Search for the cell housing the specified text and yield its (x, y) center coordinate. 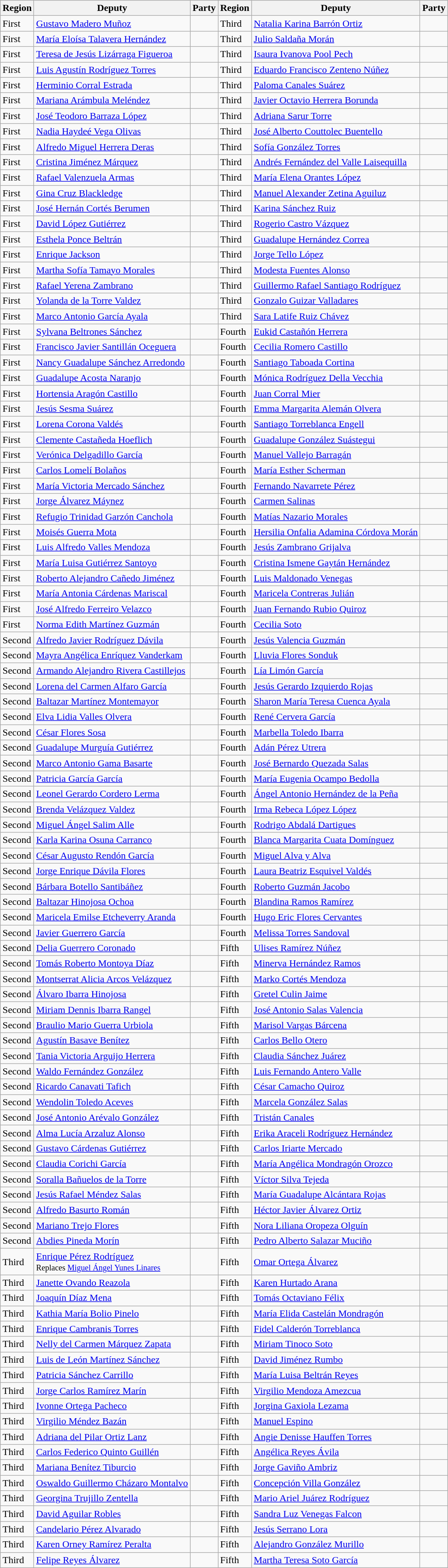
Miriam Dennis Ibarra Rangel (112, 1010)
Bárbara Botello Santibáñez (112, 886)
Melissa Torres Sandoval (336, 932)
Karen Orney Ramírez Peralta (112, 1545)
Martha Sofía Tamayo Morales (112, 270)
Concepción Villa González (336, 1483)
Enrique Pérez RodríguezReplaces Miguel Ángel Yunes Linares (112, 1262)
Jesús Gerardo Izquierdo Rojas (336, 686)
Clemente Castañeda Hoeflich (112, 439)
Luis Maldonado Venegas (336, 578)
Cecilia Romero Castillo (336, 347)
Guadalupe Hernández Correa (336, 239)
Manuel Espino (336, 1421)
Tania Victoria Arguijo Herrera (112, 1056)
Minerva Hernández Ramos (336, 964)
María Elida Castelán Mondragón (336, 1313)
Carlos Bello Otero (336, 1040)
Guadalupe Acosta Naranjo (112, 378)
María Elena Orantes López (336, 177)
Adriana del Pilar Ortiz Lanz (112, 1437)
Juan Corral Mier (336, 393)
Leonel Gerardo Cordero Lerma (112, 794)
José Teodoro Barraza López (112, 116)
Baltazar Martínez Montemayor (112, 702)
Armando Alejandro Rivera Castillejos (112, 670)
Jesús Serrano Lora (336, 1529)
David Jiménez Rumbo (336, 1360)
Miguel Alva y Alva (336, 855)
Isaura Ivanova Pool Pech (336, 54)
José Alfredo Ferreiro Velazco (112, 609)
Víctor Silva Tejeda (336, 1179)
Fernando Navarrete Pérez (336, 486)
Andrés Fernández del Valle Laisequilla (336, 162)
Marbella Toledo Ibarra (336, 732)
Tristán Canales (336, 1117)
Laura Beatriz Esquivel Valdés (336, 871)
Virgilio Mendoza Amezcua (336, 1390)
Elva Lidia Valles Olvera (112, 717)
María Luisa Beltrán Reyes (336, 1375)
María Victoria Mercado Sánchez (112, 486)
Patricia Sánchez Carrillo (112, 1375)
Oswaldo Guillermo Cházaro Montalvo (112, 1483)
Jesús Valencia Guzmán (336, 640)
María Eugenia Ocampo Bedolla (336, 779)
Paloma Canales Suárez (336, 85)
Alfredo Javier Rodríguez Dávila (112, 640)
Nadia Haydeé Vega Olivas (112, 131)
Martha Teresa Soto García (336, 1560)
Enrique Cambranis Torres (112, 1329)
José Antonio Salas Valencia (336, 1010)
Mónica Rodríguez Della Vecchia (336, 378)
David Aguilar Robles (112, 1514)
Waldo Fernández González (112, 1071)
Blanca Margarita Cuata Domínguez (336, 840)
Julio Saldaña Morán (336, 39)
Javier Octavio Herrera Borunda (336, 100)
María Esther Scherman (336, 470)
Mariana Benítez Tiburcio (112, 1468)
Karen Hurtado Arana (336, 1283)
Juan Fernando Rubio Quiroz (336, 609)
César Camacho Quiroz (336, 1087)
Braulio Mario Guerra Urbiola (112, 1025)
Lluvia Flores Sonduk (336, 655)
Manuel Alexander Zetina Aguiluz (336, 193)
Gustavo Cárdenas Gutiérrez (112, 1148)
Carlos Iriarte Mercado (336, 1148)
Jorge Carlos Ramírez Marín (112, 1390)
Miguel Ángel Salim Alle (112, 825)
Nelly del Carmen Márquez Zapata (112, 1344)
Blandina Ramos Ramírez (336, 902)
Alma Lucía Arzaluz Alonso (112, 1133)
Nancy Guadalupe Sánchez Arredondo (112, 362)
Enrique Jackson (112, 255)
Natalia Karina Barrón Ortiz (336, 23)
Delia Guerrero Coronado (112, 948)
María Eloísa Talavera Hernández (112, 39)
Adán Pérez Utrera (336, 748)
Soralla Bañuelos de la Torre (112, 1179)
Carmen Salinas (336, 501)
Irma Rebeca López López (336, 809)
Teresa de Jesús Lizárraga Figueroa (112, 54)
Herminio Corral Estrada (112, 85)
Baltazar Hinojosa Ochoa (112, 902)
Pedro Alberto Salazar Muciño (336, 1241)
Sara Latife Ruiz Chávez (336, 316)
Claudia Corichi García (112, 1164)
Ricardo Canavati Tafich (112, 1087)
Hersilia Onfalia Adamina Córdova Morán (336, 532)
Karla Karina Osuna Carranco (112, 840)
Alejandro González Murillo (336, 1545)
Jorge Tello López (336, 255)
Lía Limón García (336, 670)
Tomás Roberto Montoya Díaz (112, 964)
Marco Antonio García Ayala (112, 316)
Marko Cortés Mendoza (336, 979)
Manuel Vallejo Barragán (336, 455)
Marisol Vargas Bárcena (336, 1025)
María Luisa Gutiérrez Santoyo (112, 563)
Angie Denisse Hauffen Torres (336, 1437)
Eukid Castañón Herrera (336, 332)
Brenda Velázquez Valdez (112, 809)
Mario Ariel Juárez Rodríguez (336, 1498)
María Guadalupe Alcántara Rojas (336, 1195)
Cristina Jiménez Márquez (112, 162)
Yolanda de la Torre Valdez (112, 301)
Sofía González Torres (336, 147)
Karina Sánchez Ruiz (336, 208)
Sandra Luz Venegas Falcon (336, 1514)
José Bernardo Quezada Salas (336, 763)
Marco Antonio Gama Basarte (112, 763)
Esthela Ponce Beltrán (112, 239)
Emma Margarita Alemán Olvera (336, 408)
José Antonio Arévalo González (112, 1117)
Nora Liliana Oropeza Olguín (336, 1225)
Roberto Alejandro Cañedo Jiménez (112, 578)
Erika Araceli Rodríguez Hernández (336, 1133)
Jesús Sesma Suárez (112, 408)
Fidel Calderón Torreblanca (336, 1329)
Mariana Arámbula Meléndez (112, 100)
Roberto Guzmán Jacobo (336, 886)
Rafael Yerena Zambrano (112, 285)
Omar Ortega Álvarez (336, 1262)
Lorena Corona Valdés (112, 424)
Marcela González Salas (336, 1102)
Verónica Delgadillo García (112, 455)
Angélica Reyes Ávila (336, 1452)
Hortensia Aragón Castillo (112, 393)
Abdies Pineda Morín (112, 1241)
Refugio Trinidad Garzón Canchola (112, 517)
Santiago Torreblanca Engell (336, 424)
David López Gutiérrez (112, 224)
Héctor Javier Álvarez Ortiz (336, 1210)
René Cervera García (336, 717)
María Antonia Cárdenas Mariscal (112, 594)
Joaquín Díaz Mena (112, 1298)
Mariano Trejo Flores (112, 1225)
Adriana Sarur Torre (336, 116)
Kathia María Bolio Pinelo (112, 1313)
Tomás Octaviano Félix (336, 1298)
Luis de León Martínez Sánchez (112, 1360)
Guadalupe González Suástegui (336, 439)
Jorge Gaviño Ambriz (336, 1468)
Mayra Angélica Enríquez Vanderkam (112, 655)
Gina Cruz Blackledge (112, 193)
Gretel Culin Jaime (336, 994)
José Hernán Cortés Berumen (112, 208)
Sylvana Beltrones Sánchez (112, 332)
Ivonne Ortega Pacheco (112, 1406)
Sharon María Teresa Cuenca Ayala (336, 702)
Virgilio Méndez Bazán (112, 1421)
Jorgina Gaxiola Lezama (336, 1406)
Santiago Taboada Cortina (336, 362)
Rogerio Castro Vázquez (336, 224)
Javier Guerrero García (112, 932)
César Augusto Rendón García (112, 855)
Francisco Javier Santillán Oceguera (112, 347)
Luis Agustín Rodríguez Torres (112, 70)
Agustín Basave Benítez (112, 1040)
Gustavo Madero Muñoz (112, 23)
Moisés Guerra Mota (112, 532)
Miriam Tinoco Soto (336, 1344)
Alfredo Basurto Román (112, 1210)
Ulises Ramírez Núñez (336, 948)
Jesús Rafael Méndez Salas (112, 1195)
Guillermo Rafael Santiago Rodríguez (336, 285)
Jorge Enrique Dávila Flores (112, 871)
Montserrat Alicia Arcos Velázquez (112, 979)
Norma Edith Martínez Guzmán (112, 624)
Cristina Ismene Gaytán Hernández (336, 563)
Matías Nazario Morales (336, 517)
Carlos Federico Quinto Guillén (112, 1452)
Rodrigo Abdalá Dartigues (336, 825)
Candelario Pérez Alvarado (112, 1529)
Patricia García García (112, 779)
Rafael Valenzuela Armas (112, 177)
Georgina Trujillo Zentella (112, 1498)
María Angélica Mondragón Orozco (336, 1164)
Alfredo Miguel Herrera Deras (112, 147)
Maricela Emilse Etcheverry Aranda (112, 917)
José Alberto Couttolec Buentello (336, 131)
Guadalupe Murguía Gutiérrez (112, 748)
Felipe Reyes Álvarez (112, 1560)
Jesús Zambrano Grijalva (336, 547)
Modesta Fuentes Alonso (336, 270)
Álvaro Ibarra Hinojosa (112, 994)
Claudia Sánchez Juárez (336, 1056)
Jorge Álvarez Máynez (112, 501)
Carlos Lomelí Bolaños (112, 470)
Janette Ovando Reazola (112, 1283)
Hugo Eric Flores Cervantes (336, 917)
Maricela Contreras Julián (336, 594)
Eduardo Francisco Zenteno Núñez (336, 70)
Lorena del Carmen Alfaro García (112, 686)
Ángel Antonio Hernández de la Peña (336, 794)
Wendolin Toledo Aceves (112, 1102)
Cecilia Soto (336, 624)
Luis Alfredo Valles Mendoza (112, 547)
Gonzalo Guizar Valladares (336, 301)
Luis Fernando Antero Valle (336, 1071)
César Flores Sosa (112, 732)
